Return the [X, Y] coordinate for the center point of the cell that contains the specified text.  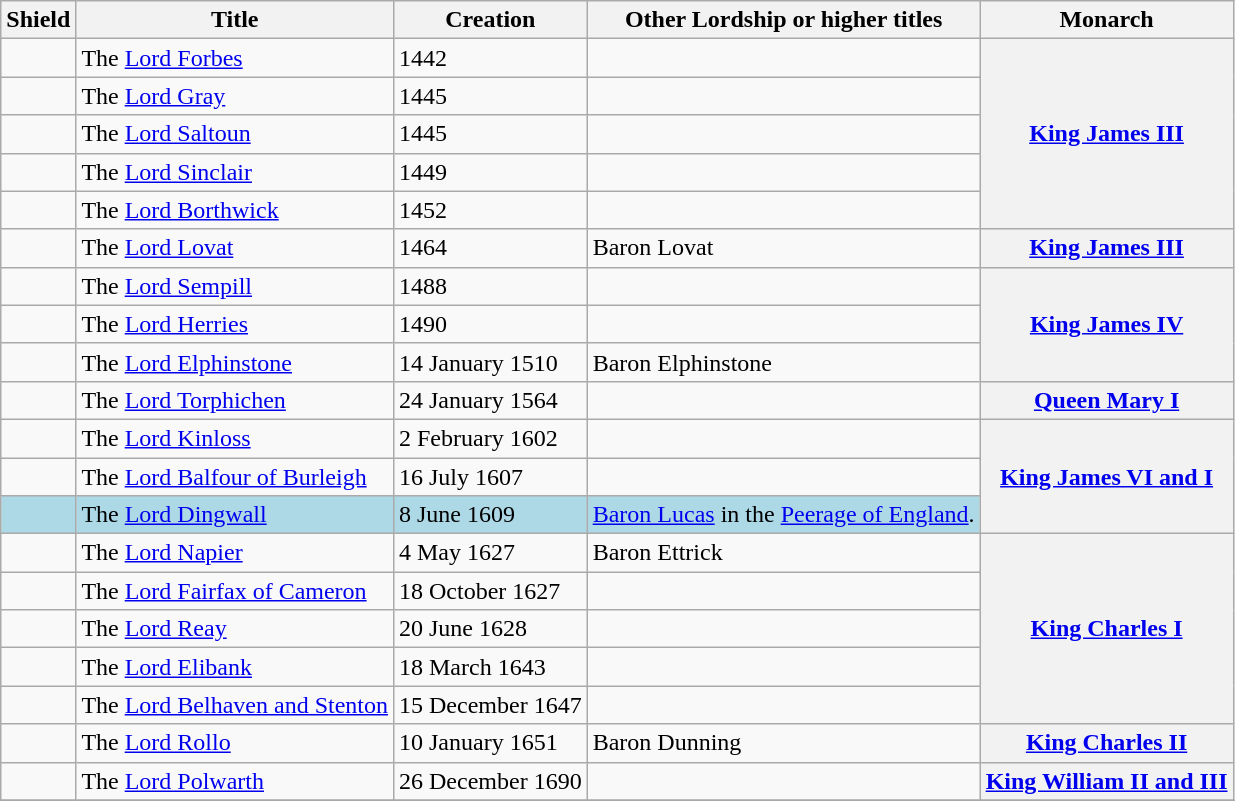
The Lord Herries [235, 324]
Other Lordship or higher titles [784, 20]
The Lord Torphichen [235, 400]
Shield [38, 20]
The Lord Elibank [235, 667]
King Charles II [1106, 743]
The Lord Borthwick [235, 210]
Title [235, 20]
26 December 1690 [490, 781]
8 June 1609 [490, 515]
The Lord Dingwall [235, 515]
The Lord Belhaven and Stenton [235, 705]
Baron Elphinstone [784, 362]
The Lord Gray [235, 96]
Baron Lovat [784, 248]
The Lord Napier [235, 553]
The Lord Balfour of Burleigh [235, 477]
10 January 1651 [490, 743]
2 February 1602 [490, 438]
King Charles I [1106, 629]
24 January 1564 [490, 400]
The Lord Sempill [235, 286]
1442 [490, 58]
The Lord Polwarth [235, 781]
1490 [490, 324]
Monarch [1106, 20]
The Lord Rollo [235, 743]
The Lord Saltoun [235, 134]
King William II and III [1106, 781]
King James VI and I [1106, 476]
The Lord Kinloss [235, 438]
1488 [490, 286]
The Lord Reay [235, 629]
20 June 1628 [490, 629]
1452 [490, 210]
The Lord Sinclair [235, 172]
Baron Lucas in the Peerage of England. [784, 515]
The Lord Forbes [235, 58]
1464 [490, 248]
The Lord Fairfax of Cameron [235, 591]
18 March 1643 [490, 667]
18 October 1627 [490, 591]
King James IV [1106, 324]
The Lord Elphinstone [235, 362]
16 July 1607 [490, 477]
Baron Dunning [784, 743]
4 May 1627 [490, 553]
15 December 1647 [490, 705]
14 January 1510 [490, 362]
1449 [490, 172]
Queen Mary I [1106, 400]
Creation [490, 20]
Baron Ettrick [784, 553]
The Lord Lovat [235, 248]
